Search for the cell housing the specified text and yield its (x, y) center coordinate. 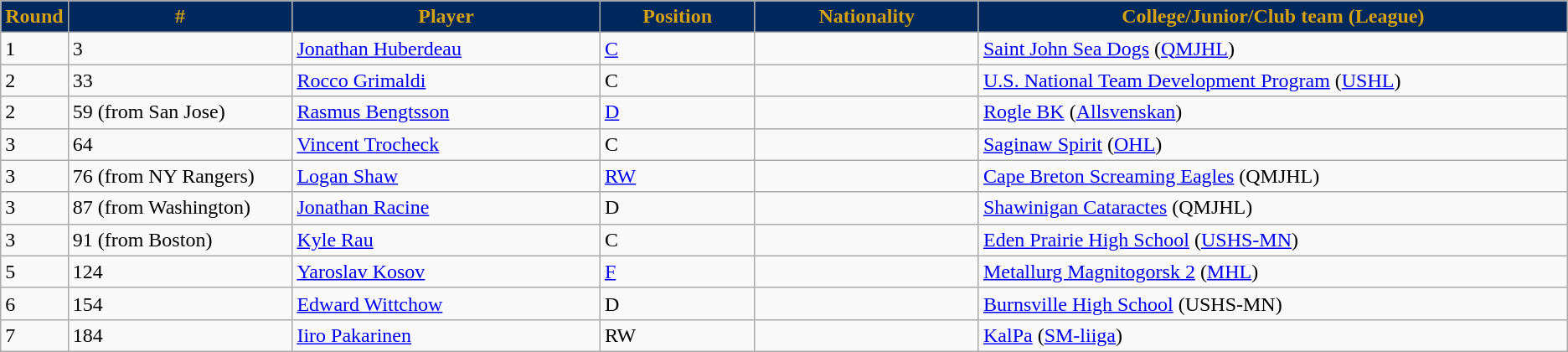
Saginaw Spirit (OHL) (1273, 144)
124 (180, 272)
184 (180, 335)
76 (from NY Rangers) (180, 176)
Nationality (866, 17)
KalPa (SM-liiga) (1273, 335)
U.S. National Team Development Program (USHL) (1273, 80)
5 (34, 272)
Kyle Rau (446, 240)
59 (from San Jose) (180, 112)
Player (446, 17)
91 (from Boston) (180, 240)
Rocco Grimaldi (446, 80)
Shawinigan Cataractes (QMJHL) (1273, 208)
87 (from Washington) (180, 208)
154 (180, 303)
Metallurg Magnitogorsk 2 (MHL) (1273, 272)
6 (34, 303)
Rogle BK (Allsvenskan) (1273, 112)
College/Junior/Club team (League) (1273, 17)
Jonathan Racine (446, 208)
Rasmus Bengtsson (446, 112)
F (677, 272)
Edward Wittchow (446, 303)
Burnsville High School (USHS-MN) (1273, 303)
Round (34, 17)
33 (180, 80)
7 (34, 335)
Iiro Pakarinen (446, 335)
1 (34, 49)
Jonathan Huberdeau (446, 49)
Vincent Trocheck (446, 144)
# (180, 17)
Yaroslav Kosov (446, 272)
64 (180, 144)
Cape Breton Screaming Eagles (QMJHL) (1273, 176)
Logan Shaw (446, 176)
Eden Prairie High School (USHS-MN) (1273, 240)
Position (677, 17)
Saint John Sea Dogs (QMJHL) (1273, 49)
